From the cell containing the given text, extract its center point as (X, Y) coordinate. 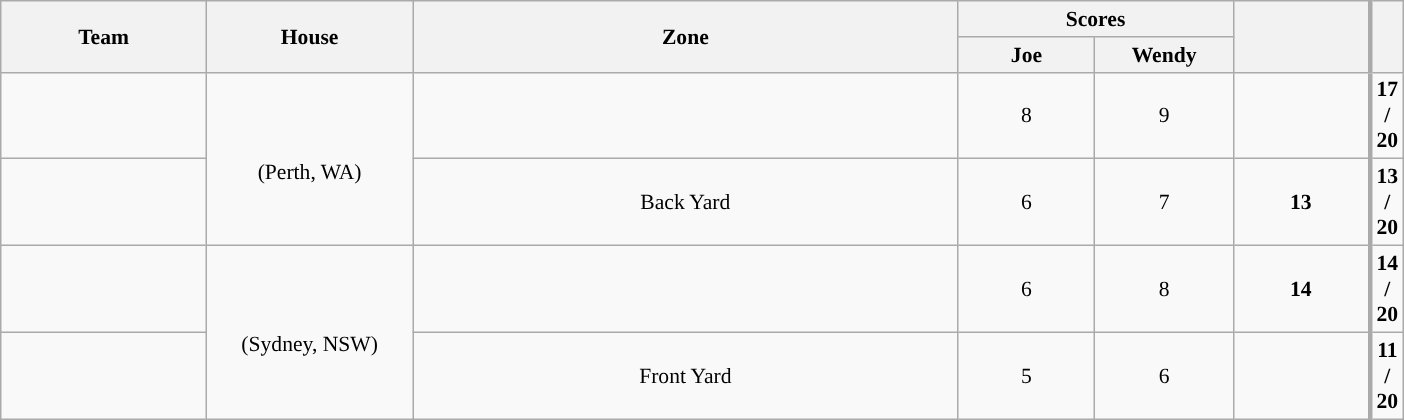
9 (1164, 116)
14 (1302, 290)
13 (1302, 202)
11 / 20 (1386, 376)
14 / 20 (1386, 290)
Back Yard (686, 202)
(Perth, WA) (309, 158)
Scores (1096, 19)
Wendy (1164, 55)
Zone (686, 36)
House (309, 36)
5 (1026, 376)
(Sydney, NSW) (309, 332)
13 / 20 (1386, 202)
Front Yard (686, 376)
7 (1164, 202)
Joe (1026, 55)
17 / 20 (1386, 116)
Team (104, 36)
